Capture the cell that displays the provided text and extract its (X, Y) central coordinate. 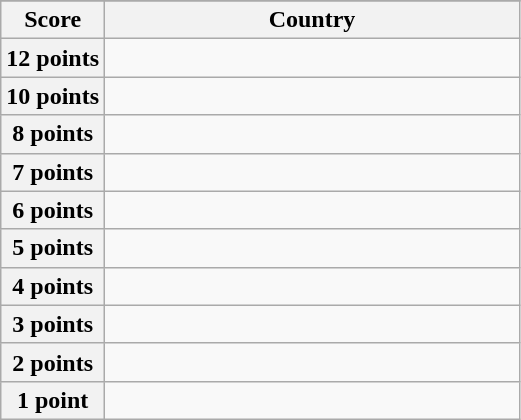
4 points (53, 286)
Country (312, 20)
6 points (53, 210)
3 points (53, 324)
7 points (53, 172)
8 points (53, 134)
2 points (53, 362)
5 points (53, 248)
Score (53, 20)
1 point (53, 400)
12 points (53, 58)
10 points (53, 96)
